Search for the cell housing the specified text and yield its [X, Y] center coordinate. 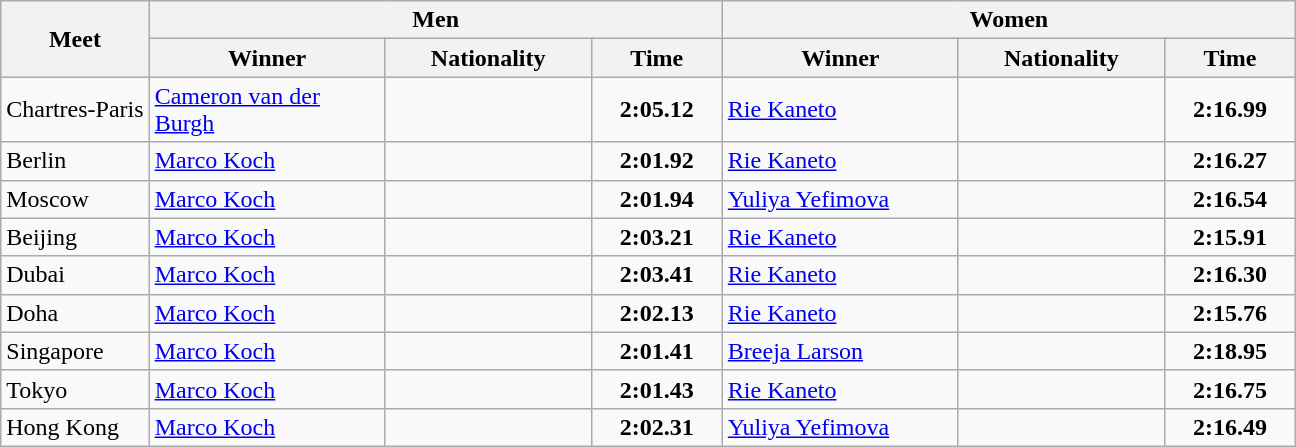
Breeja Larson [840, 351]
2:16.54 [1230, 199]
Beijing [75, 237]
Chartres-Paris [75, 110]
2:05.12 [656, 110]
2:16.49 [1230, 427]
Dubai [75, 275]
Berlin [75, 161]
2:02.13 [656, 313]
2:16.30 [1230, 275]
Singapore [75, 351]
2:01.92 [656, 161]
2:16.75 [1230, 389]
2:18.95 [1230, 351]
Moscow [75, 199]
2:16.99 [1230, 110]
2:03.21 [656, 237]
2:15.76 [1230, 313]
2:01.94 [656, 199]
Hong Kong [75, 427]
2:15.91 [1230, 237]
Cameron van der Burgh [267, 110]
Doha [75, 313]
2:01.43 [656, 389]
Men [436, 20]
Meet [75, 39]
2:03.41 [656, 275]
Tokyo [75, 389]
2:01.41 [656, 351]
2:02.31 [656, 427]
2:16.27 [1230, 161]
Women [1008, 20]
